Determine the [X, Y] coordinate at the center of the cell enclosing the given text.  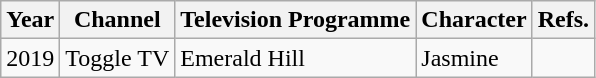
Jasmine [474, 58]
2019 [30, 58]
Year [30, 20]
Channel [118, 20]
Character [474, 20]
Refs. [563, 20]
Toggle TV [118, 58]
Emerald Hill [296, 58]
Television Programme [296, 20]
